Scan for the cell matching the given text and deliver its [X, Y] coordinate at center. 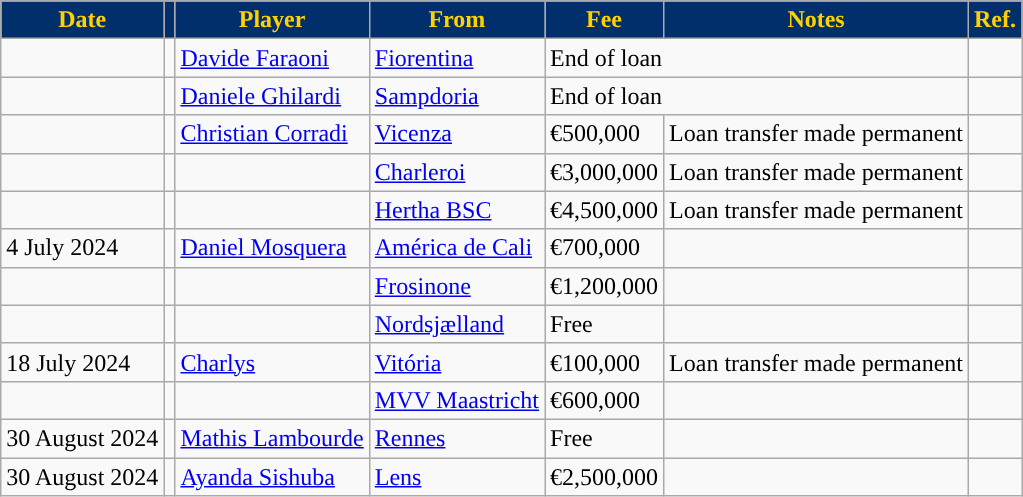
From [456, 20]
Mathis Lambourde [272, 438]
€600,000 [604, 400]
Lens [456, 477]
MVV Maastricht [456, 400]
Daniele Ghilardi [272, 96]
18 July 2024 [82, 362]
€700,000 [604, 248]
Notes [816, 20]
Hertha BSC [456, 210]
Ref. [996, 20]
4 July 2024 [82, 248]
Date [82, 20]
Davide Faraoni [272, 58]
América de Cali [456, 248]
Fiorentina [456, 58]
Vicenza [456, 134]
€2,500,000 [604, 477]
Nordsjælland [456, 324]
Daniel Mosquera [272, 248]
€3,000,000 [604, 172]
Charleroi [456, 172]
€500,000 [604, 134]
Charlys [272, 362]
€4,500,000 [604, 210]
Sampdoria [456, 96]
Player [272, 20]
Frosinone [456, 286]
€100,000 [604, 362]
Vitória [456, 362]
Rennes [456, 438]
Fee [604, 20]
Christian Corradi [272, 134]
€1,200,000 [604, 286]
Ayanda Sishuba [272, 477]
